Locate the cell with the specified text and output its [x, y] center coordinate. 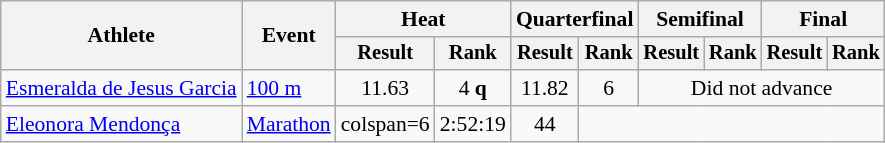
2:52:19 [473, 124]
44 [545, 124]
Marathon [289, 124]
Eleonora Mendonça [122, 124]
Athlete [122, 36]
Did not advance [761, 88]
Quarterfinal [575, 19]
Semifinal [700, 19]
Heat [424, 19]
6 [609, 88]
Final [824, 19]
100 m [289, 88]
11.63 [386, 88]
11.82 [545, 88]
4 q [473, 88]
Event [289, 36]
Esmeralda de Jesus Garcia [122, 88]
colspan=6 [386, 124]
